Determine the [x, y] coordinate at the center of the cell enclosing the given text.  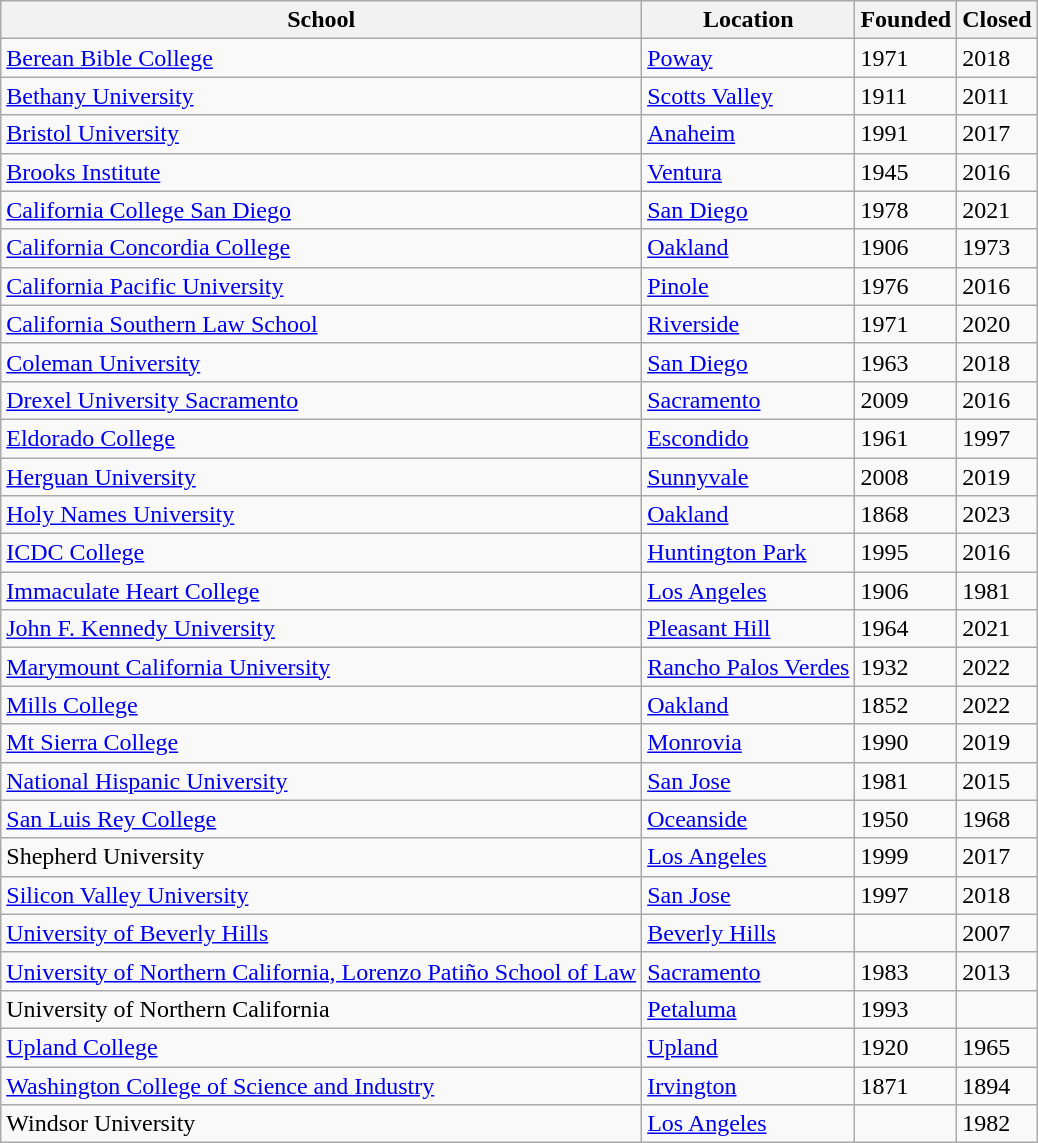
1920 [906, 1047]
1950 [906, 819]
2007 [997, 933]
Herguan University [322, 477]
1995 [906, 553]
Location [748, 20]
University of Northern California [322, 1009]
1964 [906, 629]
Anaheim [748, 134]
University of Northern California, Lorenzo Patiño School of Law [322, 971]
1961 [906, 438]
John F. Kennedy University [322, 629]
Irvington [748, 1085]
1911 [906, 96]
California Pacific University [322, 286]
1982 [997, 1124]
California Concordia College [322, 248]
Holy Names University [322, 515]
1978 [906, 210]
1991 [906, 134]
1990 [906, 743]
Windsor University [322, 1124]
Ventura [748, 172]
Upland College [322, 1047]
San Luis Rey College [322, 819]
National Hispanic University [322, 781]
Mills College [322, 705]
Pinole [748, 286]
Sunnyvale [748, 477]
Riverside [748, 324]
1973 [997, 248]
2015 [997, 781]
California Southern Law School [322, 324]
Oceanside [748, 819]
1976 [906, 286]
Bethany University [322, 96]
Rancho Palos Verdes [748, 667]
1965 [997, 1047]
Eldorado College [322, 438]
Petaluma [748, 1009]
1852 [906, 705]
California College San Diego [322, 210]
1868 [906, 515]
School [322, 20]
1999 [906, 857]
2013 [997, 971]
University of Beverly Hills [322, 933]
1963 [906, 362]
2009 [906, 400]
Poway [748, 58]
Upland [748, 1047]
Shepherd University [322, 857]
Silicon Valley University [322, 895]
1894 [997, 1085]
1983 [906, 971]
ICDC College [322, 553]
Immaculate Heart College [322, 591]
Drexel University Sacramento [322, 400]
2023 [997, 515]
2008 [906, 477]
Scotts Valley [748, 96]
Escondido [748, 438]
2020 [997, 324]
1945 [906, 172]
Washington College of Science and Industry [322, 1085]
Closed [997, 20]
Beverly Hills [748, 933]
Pleasant Hill [748, 629]
Coleman University [322, 362]
Bristol University [322, 134]
Monrovia [748, 743]
1871 [906, 1085]
Founded [906, 20]
1968 [997, 819]
Huntington Park [748, 553]
Marymount California University [322, 667]
1993 [906, 1009]
Mt Sierra College [322, 743]
1932 [906, 667]
Berean Bible College [322, 58]
Brooks Institute [322, 172]
2011 [997, 96]
